For the text-containing cell, return its midpoint in [x, y] coordinate format. 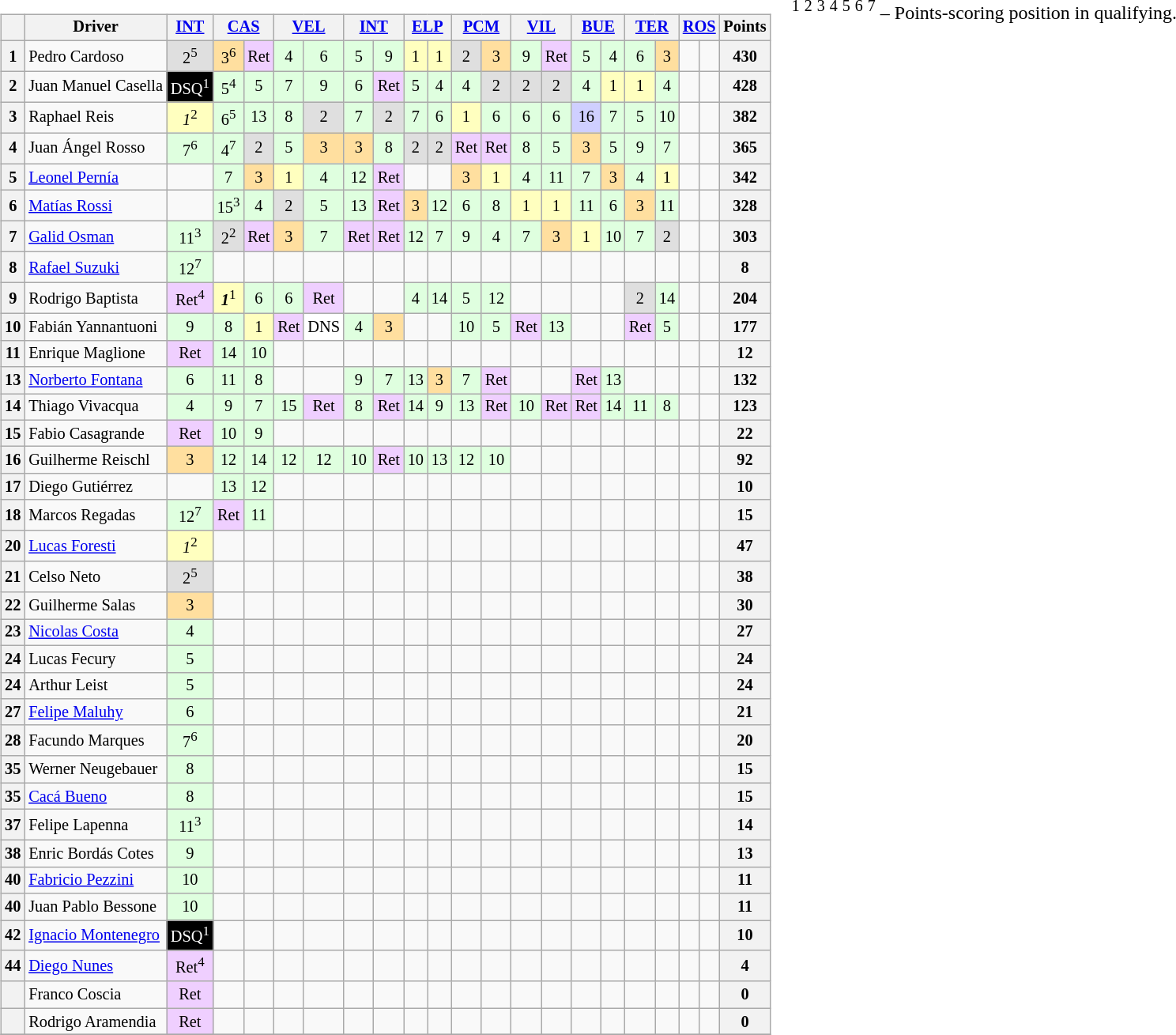
Thiago Vivacqua [96, 407]
Franco Coscia [96, 995]
Diego Gutiérrez [96, 487]
PCM [481, 28]
Werner Neugebauer [96, 769]
TER [652, 28]
Juan Ángel Rosso [96, 149]
132 [745, 380]
Felipe Lapenna [96, 825]
Guilherme Reischl [96, 460]
30 [745, 606]
Enrique Maglione [96, 353]
204 [745, 299]
42 [13, 936]
Felipe Maluhy [96, 712]
ELP [428, 28]
Celso Neto [96, 577]
Guilherme Salas [96, 606]
Rodrigo Baptista [96, 299]
Nicolas Costa [96, 633]
ROS [699, 28]
VEL [308, 28]
Lucas Foresti [96, 546]
Matías Rossi [96, 206]
Rodrigo Aramendia [96, 1022]
37 [13, 825]
Raphael Reis [96, 117]
428 [745, 87]
36 [229, 55]
303 [745, 237]
BUE [598, 28]
Galid Osman [96, 237]
Driver [96, 28]
365 [745, 149]
Leonel Pernía [96, 177]
DNS [323, 327]
28 [13, 740]
18 [13, 516]
382 [745, 117]
Juan Pablo Bessone [96, 907]
Diego Nunes [96, 966]
177 [745, 327]
Fabio Casagrande [96, 433]
54 [229, 87]
92 [745, 460]
328 [745, 206]
Pedro Cardoso [96, 55]
Fabián Yannantuoni [96, 327]
123 [745, 407]
Juan Manuel Casella [96, 87]
Marcos Regadas [96, 516]
430 [745, 55]
Cacá Bueno [96, 796]
65 [229, 117]
Fabricio Pezzini [96, 880]
VIL [541, 28]
23 [13, 633]
CAS [243, 28]
Lucas Fecury [96, 659]
Points [745, 28]
Enric Bordás Cotes [96, 854]
44 [13, 966]
Norberto Fontana [96, 380]
342 [745, 177]
153 [229, 206]
Arthur Leist [96, 686]
Facundo Marques [96, 740]
Rafael Suzuki [96, 267]
Ignacio Montenegro [96, 936]
17 [13, 487]
